Search for the cell housing the specified text and yield its [x, y] center coordinate. 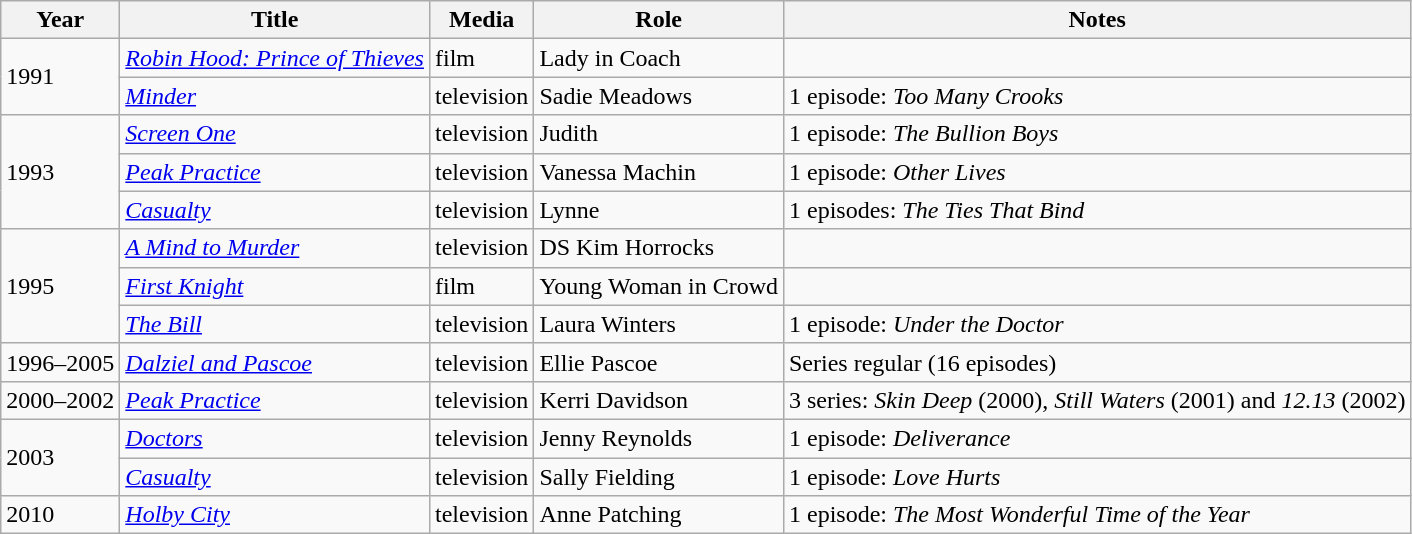
Judith [659, 134]
1993 [60, 172]
Ellie Pascoe [659, 362]
1 episode: Under the Doctor [1096, 324]
1996–2005 [60, 362]
Title [275, 20]
First Knight [275, 286]
Screen One [275, 134]
Year [60, 20]
Role [659, 20]
Holby City [275, 515]
1991 [60, 77]
Young Woman in Crowd [659, 286]
Vanessa Machin [659, 172]
Minder [275, 96]
Sadie Meadows [659, 96]
Sally Fielding [659, 477]
2000–2002 [60, 400]
Jenny Reynolds [659, 438]
1 episode: The Bullion Boys [1096, 134]
The Bill [275, 324]
1 episode: The Most Wonderful Time of the Year [1096, 515]
Laura Winters [659, 324]
Series regular (16 episodes) [1096, 362]
Anne Patching [659, 515]
A Mind to Murder [275, 248]
1995 [60, 286]
1 episode: Love Hurts [1096, 477]
Kerri Davidson [659, 400]
Notes [1096, 20]
2010 [60, 515]
3 series: Skin Deep (2000), Still Waters (2001) and 12.13 (2002) [1096, 400]
Robin Hood: Prince of Thieves [275, 58]
1 episode: Other Lives [1096, 172]
Media [481, 20]
Doctors [275, 438]
1 episode: Deliverance [1096, 438]
Lynne [659, 210]
Lady in Coach [659, 58]
1 episodes: The Ties That Bind [1096, 210]
2003 [60, 457]
1 episode: Too Many Crooks [1096, 96]
DS Kim Horrocks [659, 248]
Dalziel and Pascoe [275, 362]
